From the cell containing the given text, extract its center point as (X, Y) coordinate. 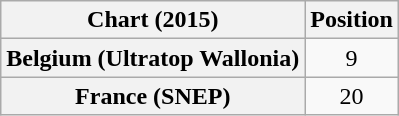
Belgium (Ultratop Wallonia) (153, 58)
20 (352, 96)
Chart (2015) (153, 20)
France (SNEP) (153, 96)
Position (352, 20)
9 (352, 58)
